Output the (x, y) coordinate of the center of the cell containing the given text.  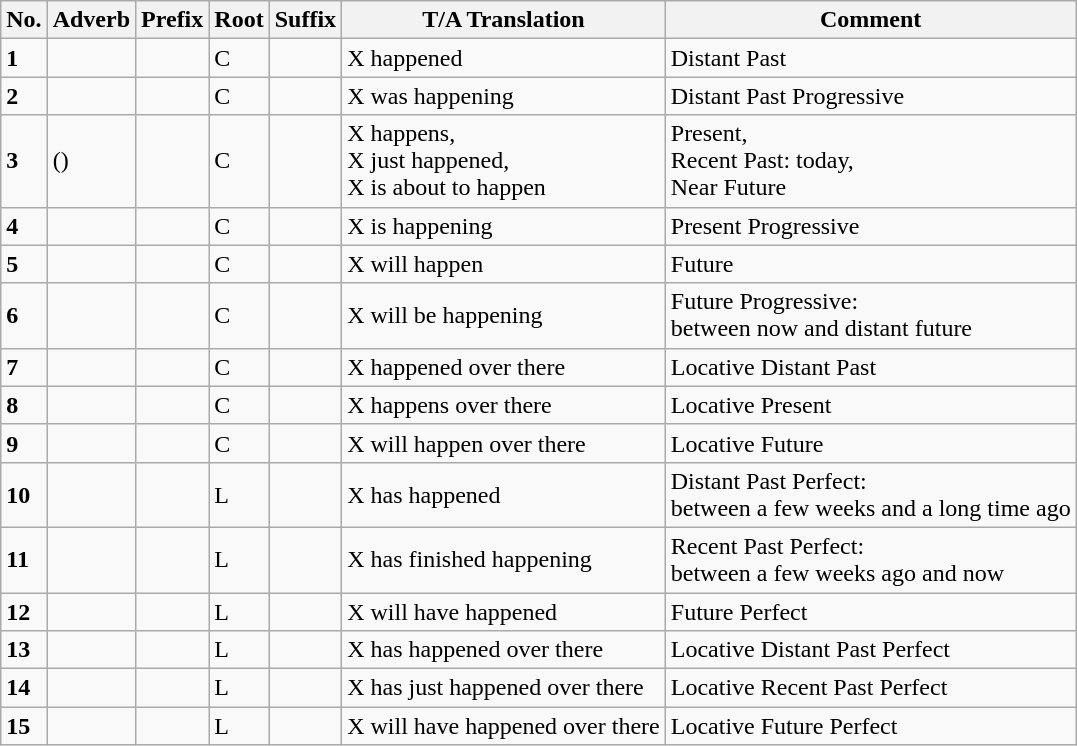
Locative Future Perfect (870, 726)
Future (870, 264)
X will have happened (504, 611)
Prefix (172, 20)
X happened (504, 58)
() (91, 161)
No. (24, 20)
9 (24, 443)
Adverb (91, 20)
Suffix (305, 20)
Present,Recent Past: today,Near Future (870, 161)
7 (24, 367)
2 (24, 96)
Locative Distant Past Perfect (870, 650)
Locative Future (870, 443)
Locative Recent Past Perfect (870, 688)
5 (24, 264)
X is happening (504, 226)
11 (24, 560)
Distant Past (870, 58)
8 (24, 405)
Future Perfect (870, 611)
T/A Translation (504, 20)
Locative Present (870, 405)
X happens,X just happened,X is about to happen (504, 161)
X will be happening (504, 316)
12 (24, 611)
13 (24, 650)
X will have happened over there (504, 726)
6 (24, 316)
X has just happened over there (504, 688)
X happened over there (504, 367)
15 (24, 726)
X has happened over there (504, 650)
1 (24, 58)
X will happen (504, 264)
X has happened (504, 494)
X was happening (504, 96)
Locative Distant Past (870, 367)
Recent Past Perfect:between a few weeks ago and now (870, 560)
Distant Past Progressive (870, 96)
Future Progressive:between now and distant future (870, 316)
10 (24, 494)
X has finished happening (504, 560)
14 (24, 688)
Present Progressive (870, 226)
X will happen over there (504, 443)
Distant Past Perfect:between a few weeks and a long time ago (870, 494)
X happens over there (504, 405)
Root (239, 20)
4 (24, 226)
Comment (870, 20)
3 (24, 161)
